Output the (x, y) coordinate of the center of the cell containing the given text.  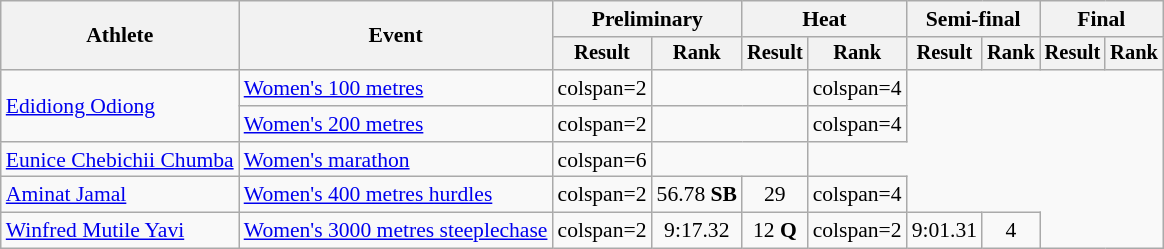
12 Q (775, 231)
9:17.32 (698, 231)
Women's 400 metres hurdles (396, 195)
4 (1011, 231)
29 (775, 195)
9:01.31 (944, 231)
Women's 200 metres (396, 124)
Athlete (120, 36)
Women's 3000 metres steeplechase (396, 231)
56.78 SB (698, 195)
Women's 100 metres (396, 88)
Eunice Chebichii Chumba (120, 160)
Women's marathon (396, 160)
Preliminary (647, 19)
Final (1102, 19)
Edidiong Odiong (120, 106)
Winfred Mutile Yavi (120, 231)
Heat (824, 19)
colspan=6 (602, 160)
Aminat Jamal (120, 195)
Semi-final (974, 19)
Event (396, 36)
